For the text-containing cell, return its midpoint in (x, y) coordinate format. 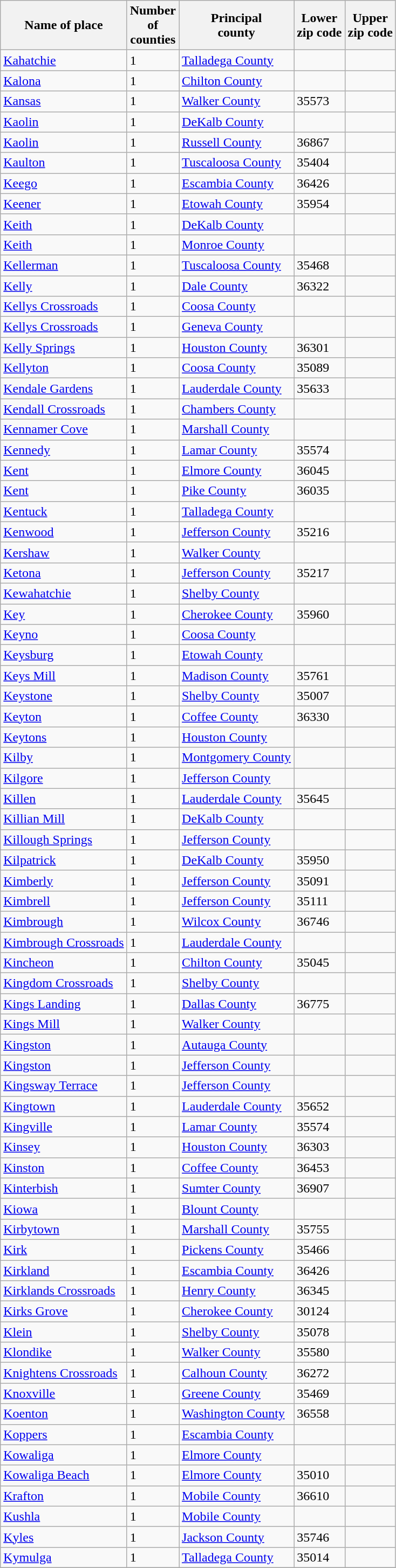
Calhoun County (236, 1373)
Upper zip code (370, 25)
Blount County (236, 1209)
36775 (319, 1004)
35466 (319, 1250)
36303 (319, 1147)
Kimbrough Crossroads (64, 942)
Kings Landing (64, 1004)
Kilgore (64, 778)
35010 (319, 1475)
Killough Springs (64, 839)
35007 (319, 696)
Kalona (64, 81)
Kennedy (64, 450)
Kentuck (64, 511)
Kyles (64, 1537)
35755 (319, 1229)
36272 (319, 1373)
Killian Mill (64, 819)
Dale County (236, 286)
Kymulga (64, 1557)
Kincheon (64, 963)
Key (64, 614)
Kinterbish (64, 1188)
Kershaw (64, 552)
Klein (64, 1332)
Kewahatchie (64, 593)
Name of place (64, 25)
36322 (319, 286)
Kirkland (64, 1270)
Pickens County (236, 1250)
35111 (319, 901)
Ketona (64, 573)
Jackson County (236, 1537)
Kellyton (64, 368)
Kansas (64, 101)
Kelly Springs (64, 348)
35216 (319, 532)
35404 (319, 163)
36045 (319, 470)
Koenton (64, 1414)
Russell County (236, 142)
Numberofcounties (153, 25)
Keystone (64, 696)
36746 (319, 921)
Knoxville (64, 1393)
Klondike (64, 1352)
Keener (64, 204)
36907 (319, 1188)
Kowaliga (64, 1455)
Kowaliga Beach (64, 1475)
Kiowa (64, 1209)
36330 (319, 717)
36610 (319, 1496)
Autauga County (236, 1045)
35960 (319, 614)
Kelly (64, 286)
36867 (319, 142)
35580 (319, 1352)
Kings Mill (64, 1024)
35950 (319, 860)
35468 (319, 265)
35761 (319, 676)
35045 (319, 963)
Keyton (64, 717)
Kendall Crossroads (64, 409)
Principalcounty (236, 25)
Kimbrell (64, 901)
Lower zip code (319, 25)
Keego (64, 183)
Kingsway Terrace (64, 1086)
36558 (319, 1414)
Krafton (64, 1496)
Kimberly (64, 880)
Kingdom Crossroads (64, 983)
Dallas County (236, 1004)
Kirklands Crossroads (64, 1291)
Keytons (64, 737)
Kirbytown (64, 1229)
Kirk (64, 1250)
Kahatchie (64, 60)
Greene County (236, 1393)
Chambers County (236, 409)
36453 (319, 1168)
35954 (319, 204)
Wilcox County (236, 921)
36301 (319, 348)
Kilpatrick (64, 860)
35573 (319, 101)
Kushla (64, 1516)
Kennamer Cove (64, 429)
Kenwood (64, 532)
Kingtown (64, 1106)
Keyno (64, 635)
35633 (319, 388)
Kimbrough (64, 921)
Kinsey (64, 1147)
Pike County (236, 491)
Kingville (64, 1127)
35091 (319, 880)
35217 (319, 573)
Henry County (236, 1291)
Kilby (64, 758)
Madison County (236, 676)
Kellerman (64, 265)
Keys Mill (64, 676)
35078 (319, 1332)
Montgomery County (236, 758)
35089 (319, 368)
35469 (319, 1393)
Koppers (64, 1434)
35652 (319, 1106)
Washington County (236, 1414)
36345 (319, 1291)
Kendale Gardens (64, 388)
Geneva County (236, 327)
Killen (64, 799)
35746 (319, 1537)
Kinston (64, 1168)
Sumter County (236, 1188)
35645 (319, 799)
Keysburg (64, 655)
Monroe County (236, 245)
Knightens Crossroads (64, 1373)
Kaulton (64, 163)
30124 (319, 1312)
Kirks Grove (64, 1312)
36035 (319, 491)
35014 (319, 1557)
